Locate the cell with the specified text and output its (x, y) center coordinate. 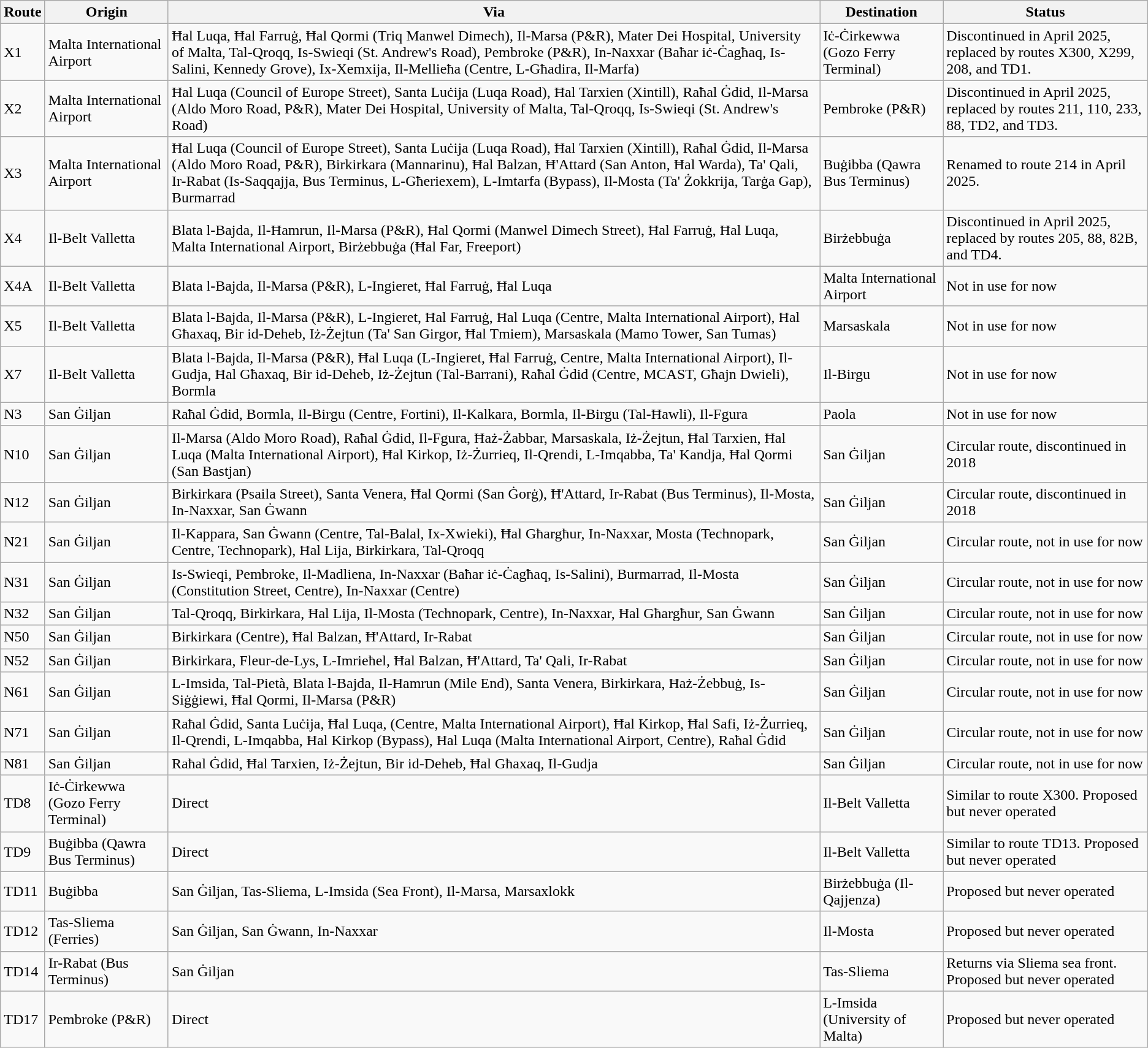
Birkirkara, Fleur-de-Lys, L-Imrieħel, Ħal Balzan, Ħ'Attard, Ta' Qali, Ir-Rabat (494, 660)
Status (1045, 12)
Is-Swieqi, Pembroke, Il-Madliena, In-Naxxar (Baħar iċ-Ċagħaq, Is-Salini), Burmarrad, Il-Mosta (Constitution Street, Centre), In-Naxxar (Centre) (494, 581)
Marsaskala (882, 326)
Tas-Sliema (882, 971)
TD9 (23, 851)
Raħal Ġdid, Ħal Tarxien, Iż-Żejtun, Bir id-Deheb, Ħal Għaxaq, Il-Gudja (494, 763)
N31 (23, 581)
N12 (23, 502)
Paola (882, 414)
X1 (23, 52)
Birżebbuġa (Il-Qajjenza) (882, 892)
N10 (23, 454)
Ir-Rabat (Bus Terminus) (107, 971)
X2 (23, 109)
San Ġiljan, San Ġwann, In-Naxxar (494, 931)
Discontinued in April 2025, replaced by routes X300, X299, 208, and TD1. (1045, 52)
San Ġiljan, Tas-Sliema, L-Imsida (Sea Front), Il-Marsa, Marsaxlokk (494, 892)
Blata l-Bajda, Il-Marsa (P&R), L-Ingieret, Ħal Farruġ, Ħal Luqa (494, 286)
N32 (23, 614)
TD8 (23, 803)
TD17 (23, 1019)
Tal-Qroqq, Birkirkara, Ħal Lija, Il-Mosta (Technopark, Centre), In-Naxxar, Ħal Għargħur, San Ġwann (494, 614)
Discontinued in April 2025, replaced by routes 211, 110, 233, 88, TD2, and TD3. (1045, 109)
N3 (23, 414)
Destination (882, 12)
Returns via Sliema sea front. Proposed but never operated (1045, 971)
L-Imsida, Tal-Pietà, Blata l-Bajda, Il-Ħamrun (Mile End), Santa Venera, Birkirkara, Ħaż-Żebbuġ, Is-Siġġiewi, Ħal Qormi, Il-Marsa (P&R) (494, 692)
N81 (23, 763)
N71 (23, 732)
Birżebbuġa (882, 238)
L-Imsida (University of Malta) (882, 1019)
TD12 (23, 931)
Similar to route TD13. Proposed but never operated (1045, 851)
X4A (23, 286)
Birkirkara (Centre), Ħal Balzan, Ħ'Attard, Ir-Rabat (494, 637)
N61 (23, 692)
Via (494, 12)
N52 (23, 660)
N50 (23, 637)
Il-Mosta (882, 931)
Renamed to route 214 in April 2025. (1045, 173)
Origin (107, 12)
X3 (23, 173)
N21 (23, 542)
Il-Birgu (882, 374)
Similar to route X300. Proposed but never operated (1045, 803)
Discontinued in April 2025, replaced by routes 205, 88, 82B, and TD4. (1045, 238)
Route (23, 12)
TD14 (23, 971)
X5 (23, 326)
Tas-Sliema (Ferries) (107, 931)
Raħal Ġdid, Bormla, Il-Birgu (Centre, Fortini), Il-Kalkara, Bormla, Il-Birgu (Tal-Ħawli), Il-Fgura (494, 414)
TD11 (23, 892)
Birkirkara (Psaila Street), Santa Venera, Ħal Qormi (San Ġorġ), Ħ'Attard, Ir-Rabat (Bus Terminus), Il-Mosta, In-Naxxar, San Ġwann (494, 502)
X7 (23, 374)
X4 (23, 238)
Buġibba (107, 892)
